Return the (x, y) coordinate for the center point of the cell that contains the specified text.  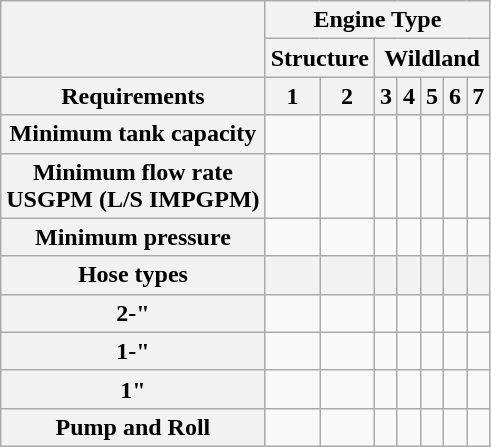
4 (408, 96)
5 (432, 96)
1" (133, 389)
1-" (133, 351)
Pump and Roll (133, 427)
Engine Type (378, 20)
6 (456, 96)
2 (348, 96)
Structure (320, 58)
Minimum pressure (133, 237)
3 (386, 96)
1 (292, 96)
Wildland (432, 58)
Minimum flow rate USGPM (L/S IMPGPM) (133, 186)
7 (478, 96)
Requirements (133, 96)
Minimum tank capacity (133, 134)
2-" (133, 313)
Hose types (133, 275)
